Extract the [X, Y] coordinate from the center of the cell holding the provided text.  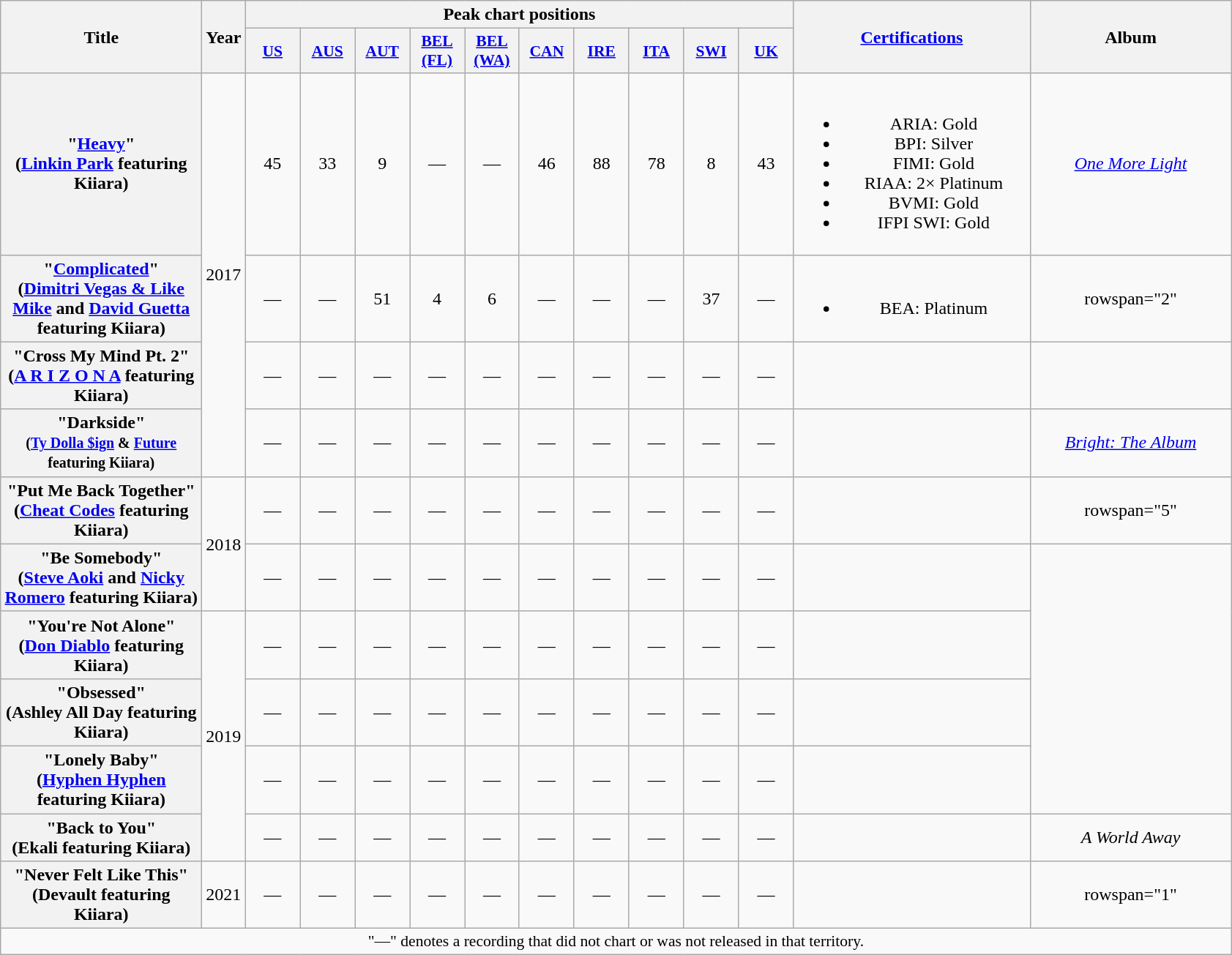
Year [224, 37]
rowspan="1" [1130, 895]
Certifications [912, 37]
4 [438, 299]
6 [492, 299]
BEL(WA) [492, 51]
US [272, 51]
2018 [224, 544]
CAN [546, 51]
Peak chart positions [520, 15]
"Put Me Back Together"(Cheat Codes featuring Kiiara) [101, 510]
One More Light [1130, 164]
8 [712, 164]
2021 [224, 895]
43 [766, 164]
"Back to You" (Ekali featuring Kiiara) [101, 837]
AUS [328, 51]
"Obsessed"(Ashley All Day featuring Kiiara) [101, 712]
"—" denotes a recording that did not chart or was not released in that territory. [616, 942]
IRE [602, 51]
BEA: Platinum [912, 299]
rowspan="2" [1130, 299]
ITA [656, 51]
2017 [224, 275]
2019 [224, 736]
SWI [712, 51]
78 [656, 164]
51 [382, 299]
BEL(FL) [438, 51]
ARIA: GoldBPI: SilverFIMI: GoldRIAA: 2× PlatinumBVMI: GoldIFPI SWI: Gold [912, 164]
9 [382, 164]
46 [546, 164]
Title [101, 37]
"Complicated"(Dimitri Vegas & Like Mike and David Guetta featuring Kiiara) [101, 299]
"Never Felt Like This"(Devault featuring Kiiara) [101, 895]
"Heavy"(Linkin Park featuring Kiiara) [101, 164]
37 [712, 299]
"Darkside"(Ty Dolla $ign & Future featuring Kiiara) [101, 443]
"You're Not Alone"(Don Diablo featuring Kiiara) [101, 645]
"Cross My Mind Pt. 2"(A R I Z O N A featuring Kiiara) [101, 375]
A World Away [1130, 837]
UK [766, 51]
AUT [382, 51]
"Be Somebody" (Steve Aoki and Nicky Romero featuring Kiiara) [101, 577]
Bright: The Album [1130, 443]
Album [1130, 37]
88 [602, 164]
45 [272, 164]
"Lonely Baby" (Hyphen Hyphen featuring Kiiara) [101, 779]
rowspan="5" [1130, 510]
33 [328, 164]
